Locate the cell with the specified text and output its (x, y) center coordinate. 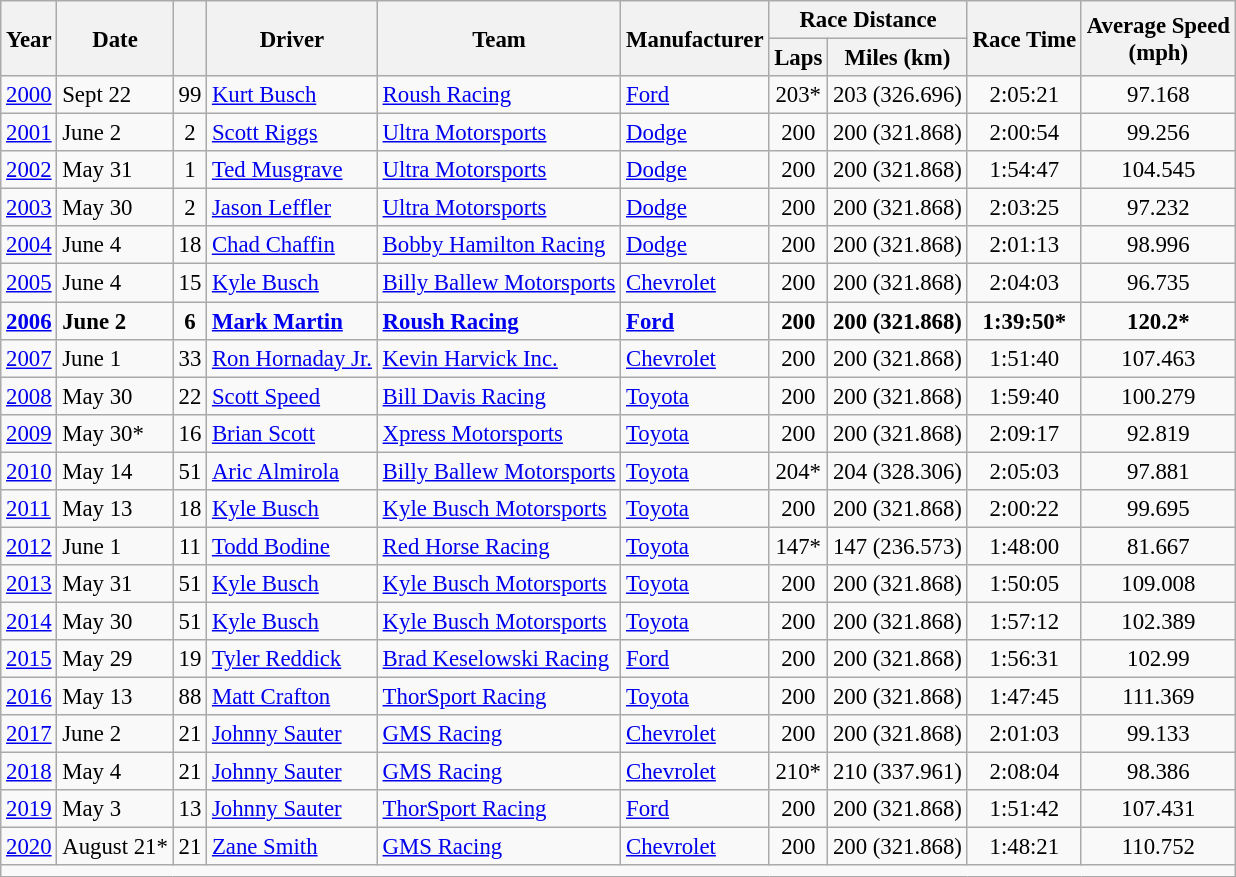
22 (190, 396)
Laps (798, 58)
May 14 (115, 471)
19 (190, 659)
2018 (29, 772)
2007 (29, 358)
2009 (29, 433)
Sept 22 (115, 95)
1:59:40 (1024, 396)
210 (337.961) (898, 772)
2012 (29, 546)
92.819 (1158, 433)
May 29 (115, 659)
1:51:42 (1024, 809)
6 (190, 321)
107.463 (1158, 358)
Red Horse Racing (498, 546)
1 (190, 170)
Bobby Hamilton Racing (498, 245)
97.881 (1158, 471)
204 (328.306) (898, 471)
2:09:17 (1024, 433)
16 (190, 433)
2:01:03 (1024, 734)
147* (798, 546)
2:05:03 (1024, 471)
Kevin Harvick Inc. (498, 358)
98.386 (1158, 772)
97.168 (1158, 95)
Kurt Busch (292, 95)
Team (498, 38)
2:05:21 (1024, 95)
1:51:40 (1024, 358)
Year (29, 38)
Zane Smith (292, 847)
99.256 (1158, 133)
204* (798, 471)
1:48:00 (1024, 546)
Race Time (1024, 38)
Matt Crafton (292, 697)
Ted Musgrave (292, 170)
2010 (29, 471)
13 (190, 809)
Average Speed(mph) (1158, 38)
120.2* (1158, 321)
210* (798, 772)
2014 (29, 621)
Tyler Reddick (292, 659)
2:00:54 (1024, 133)
102.389 (1158, 621)
Brian Scott (292, 433)
110.752 (1158, 847)
2017 (29, 734)
Manufacturer (695, 38)
99.695 (1158, 509)
2006 (29, 321)
May 3 (115, 809)
2005 (29, 283)
1:39:50* (1024, 321)
Miles (km) (898, 58)
2016 (29, 697)
15 (190, 283)
Driver (292, 38)
1:54:47 (1024, 170)
97.232 (1158, 208)
Xpress Motorsports (498, 433)
2003 (29, 208)
1:56:31 (1024, 659)
147 (236.573) (898, 546)
2004 (29, 245)
81.667 (1158, 546)
2020 (29, 847)
100.279 (1158, 396)
1:57:12 (1024, 621)
1:48:21 (1024, 847)
88 (190, 697)
2001 (29, 133)
2000 (29, 95)
2015 (29, 659)
2:01:13 (1024, 245)
96.735 (1158, 283)
Scott Speed (292, 396)
99.133 (1158, 734)
Date (115, 38)
2011 (29, 509)
104.545 (1158, 170)
98.996 (1158, 245)
102.99 (1158, 659)
2008 (29, 396)
2013 (29, 584)
Race Distance (868, 20)
1:47:45 (1024, 697)
Aric Almirola (292, 471)
107.431 (1158, 809)
May 30* (115, 433)
Todd Bodine (292, 546)
203 (326.696) (898, 95)
2019 (29, 809)
2:03:25 (1024, 208)
Chad Chaffin (292, 245)
11 (190, 546)
2:08:04 (1024, 772)
August 21* (115, 847)
Brad Keselowski Racing (498, 659)
203* (798, 95)
Ron Hornaday Jr. (292, 358)
Jason Leffler (292, 208)
2002 (29, 170)
99 (190, 95)
111.369 (1158, 697)
1:50:05 (1024, 584)
2:00:22 (1024, 509)
Scott Riggs (292, 133)
109.008 (1158, 584)
33 (190, 358)
Mark Martin (292, 321)
Bill Davis Racing (498, 396)
May 4 (115, 772)
2:04:03 (1024, 283)
